Return the [X, Y] coordinate for the center point of the cell that contains the specified text.  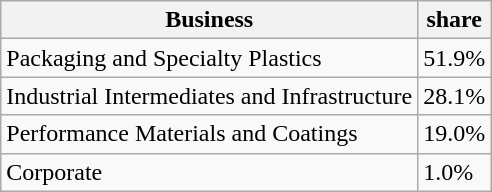
Business [210, 20]
share [454, 20]
Industrial Intermediates and Infrastructure [210, 96]
1.0% [454, 172]
51.9% [454, 58]
28.1% [454, 96]
Performance Materials and Coatings [210, 134]
Packaging and Specialty Plastics [210, 58]
19.0% [454, 134]
Corporate [210, 172]
